For the text-containing cell, return its midpoint in (x, y) coordinate format. 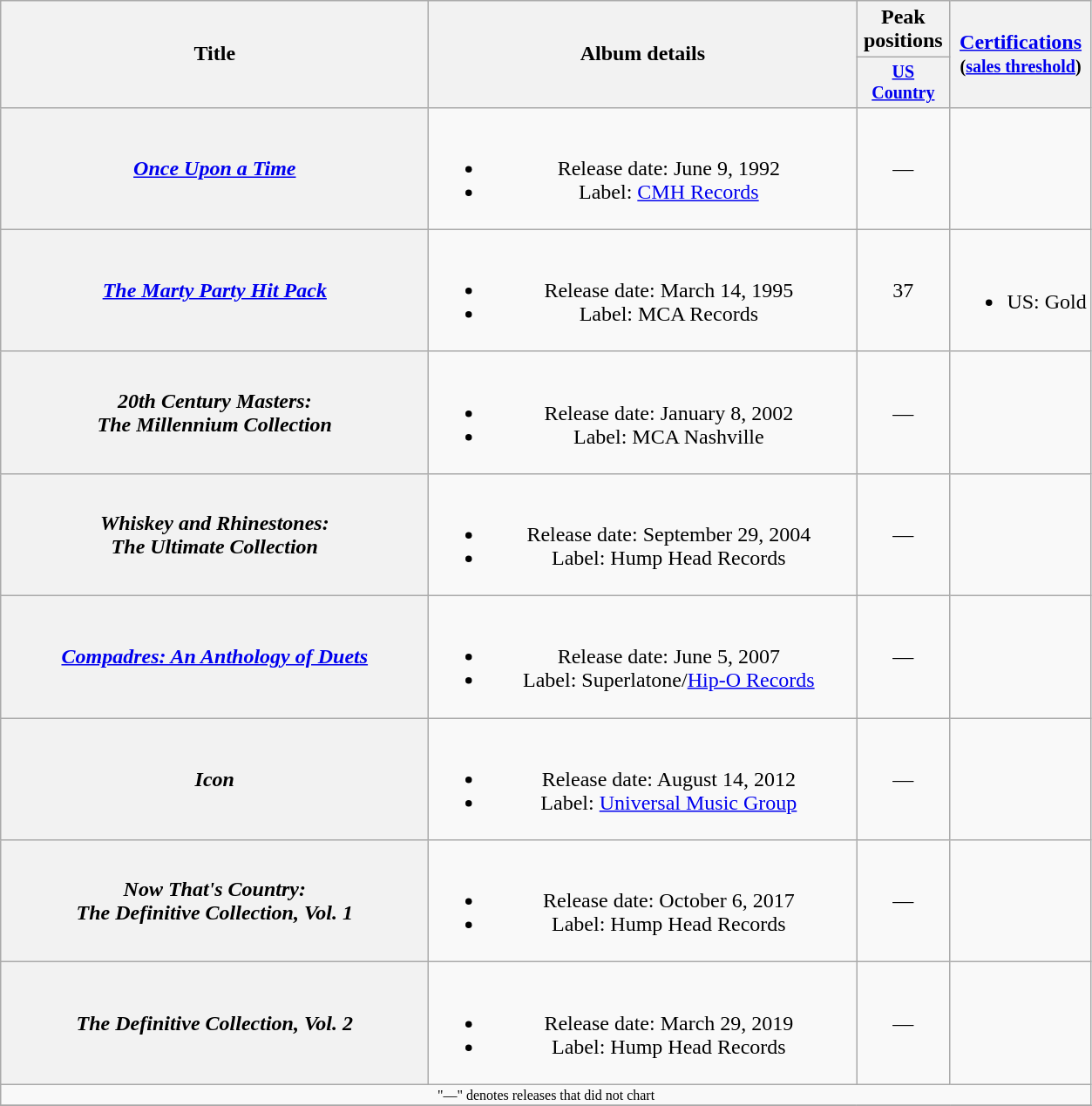
Release date: March 14, 1995Label: MCA Records (643, 290)
Icon (214, 779)
Release date: June 9, 1992Label: CMH Records (643, 168)
Album details (643, 54)
Now That's Country: The Definitive Collection, Vol. 1 (214, 901)
Whiskey and Rhinestones: The Ultimate Collection (214, 534)
20th Century Masters:The Millennium Collection (214, 412)
37 (903, 290)
Release date: March 29, 2019Label: Hump Head Records (643, 1023)
Title (214, 54)
US: Gold (1021, 290)
Compadres: An Anthology of Duets (214, 657)
Release date: January 8, 2002Label: MCA Nashville (643, 412)
Release date: June 5, 2007Label: Superlatone/Hip-O Records (643, 657)
"—" denotes releases that did not chart (546, 1095)
The Marty Party Hit Pack (214, 290)
Once Upon a Time (214, 168)
Release date: August 14, 2012Label: Universal Music Group (643, 779)
Release date: October 6, 2017Label: Hump Head Records (643, 901)
Release date: September 29, 2004Label: Hump Head Records (643, 534)
Certifications(sales threshold) (1021, 54)
US Country (903, 82)
Peak positions (903, 30)
The Definitive Collection, Vol. 2 (214, 1023)
